Capture the cell that displays the provided text and extract its [x, y] central coordinate. 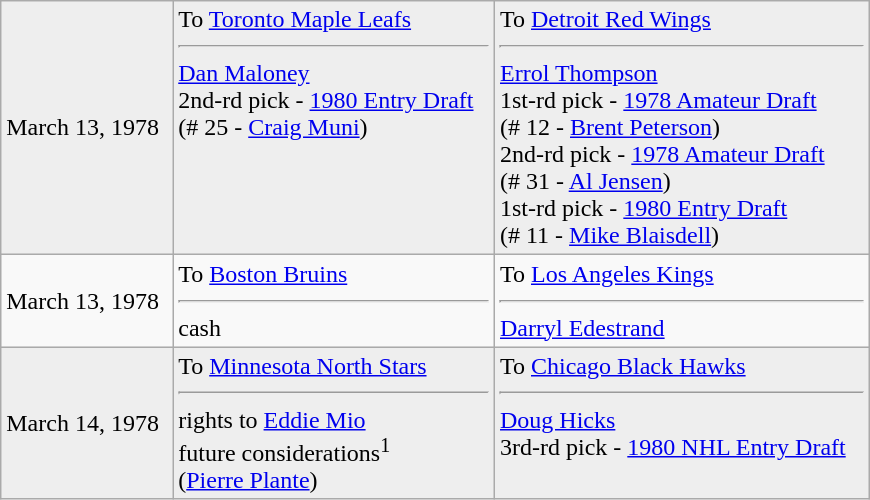
To Boston Bruinscash [334, 301]
To Chicago Black HawksDoug Hicks3rd-rd pick - 1980 NHL Entry Draft [682, 424]
To Toronto Maple LeafsDan Maloney2nd-rd pick - 1980 Entry Draft(# 25 - Craig Muni) [334, 128]
To Minnesota North Starsrights to Eddie Miofuture considerations1(Pierre Plante) [334, 424]
To Los Angeles KingsDarryl Edestrand [682, 301]
March 14, 1978 [87, 424]
